For the text-containing cell, return its midpoint in (x, y) coordinate format. 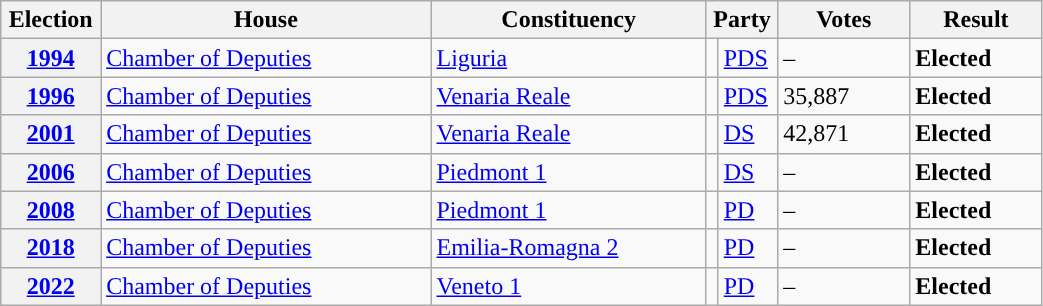
Liguria (568, 58)
Constituency (568, 20)
Election (51, 20)
House (266, 20)
42,871 (844, 134)
2008 (51, 210)
35,887 (844, 96)
2022 (51, 286)
Veneto 1 (568, 286)
Votes (844, 20)
2001 (51, 134)
2018 (51, 248)
Party (742, 20)
2006 (51, 172)
1994 (51, 58)
1996 (51, 96)
Result (976, 20)
Emilia-Romagna 2 (568, 248)
